Provide the [X, Y] coordinate of the cell's center where the given text is located.  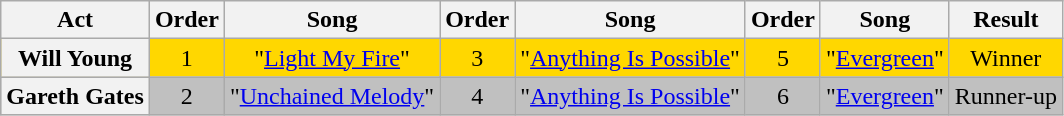
Will Young [76, 58]
6 [782, 96]
4 [478, 96]
2 [186, 96]
"Unchained Melody" [332, 96]
3 [478, 58]
1 [186, 58]
Act [76, 20]
Result [1006, 20]
Winner [1006, 58]
Gareth Gates [76, 96]
Runner-up [1006, 96]
"Light My Fire" [332, 58]
5 [782, 58]
